Provide the (x, y) coordinate of the cell's center where the given text is located.  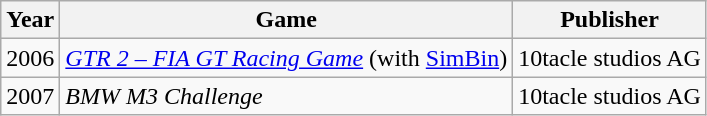
Year (30, 20)
BMW M3 Challenge (286, 96)
2006 (30, 58)
GTR 2 – FIA GT Racing Game (with SimBin) (286, 58)
2007 (30, 96)
Publisher (610, 20)
Game (286, 20)
